Identify which cell holds the provided text, then report its (X, Y) central coordinate. 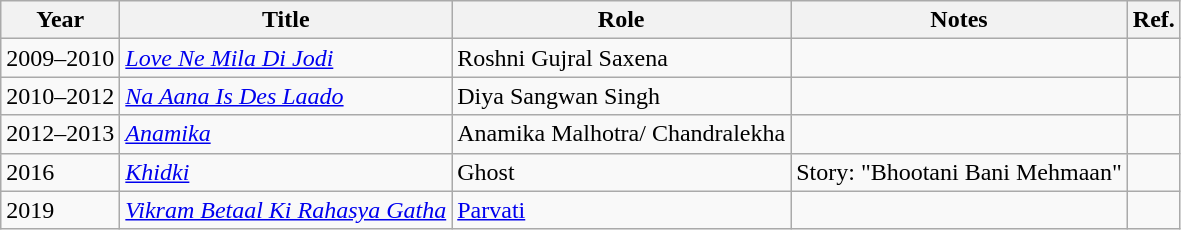
Roshni Gujral Saxena (622, 58)
Anamika Malhotra/ Chandralekha (622, 134)
2009–2010 (60, 58)
Vikram Betaal Ki Rahasya Gatha (286, 210)
2012–2013 (60, 134)
Notes (960, 20)
Khidki (286, 172)
2010–2012 (60, 96)
Year (60, 20)
Parvati (622, 210)
2019 (60, 210)
Ghost (622, 172)
Love Ne Mila Di Jodi (286, 58)
Diya Sangwan Singh (622, 96)
Na Aana Is Des Laado (286, 96)
Role (622, 20)
Ref. (1154, 20)
Story: "Bhootani Bani Mehmaan" (960, 172)
2016 (60, 172)
Title (286, 20)
Anamika (286, 134)
